Determine the [X, Y] coordinate at the center of the cell enclosing the given text.  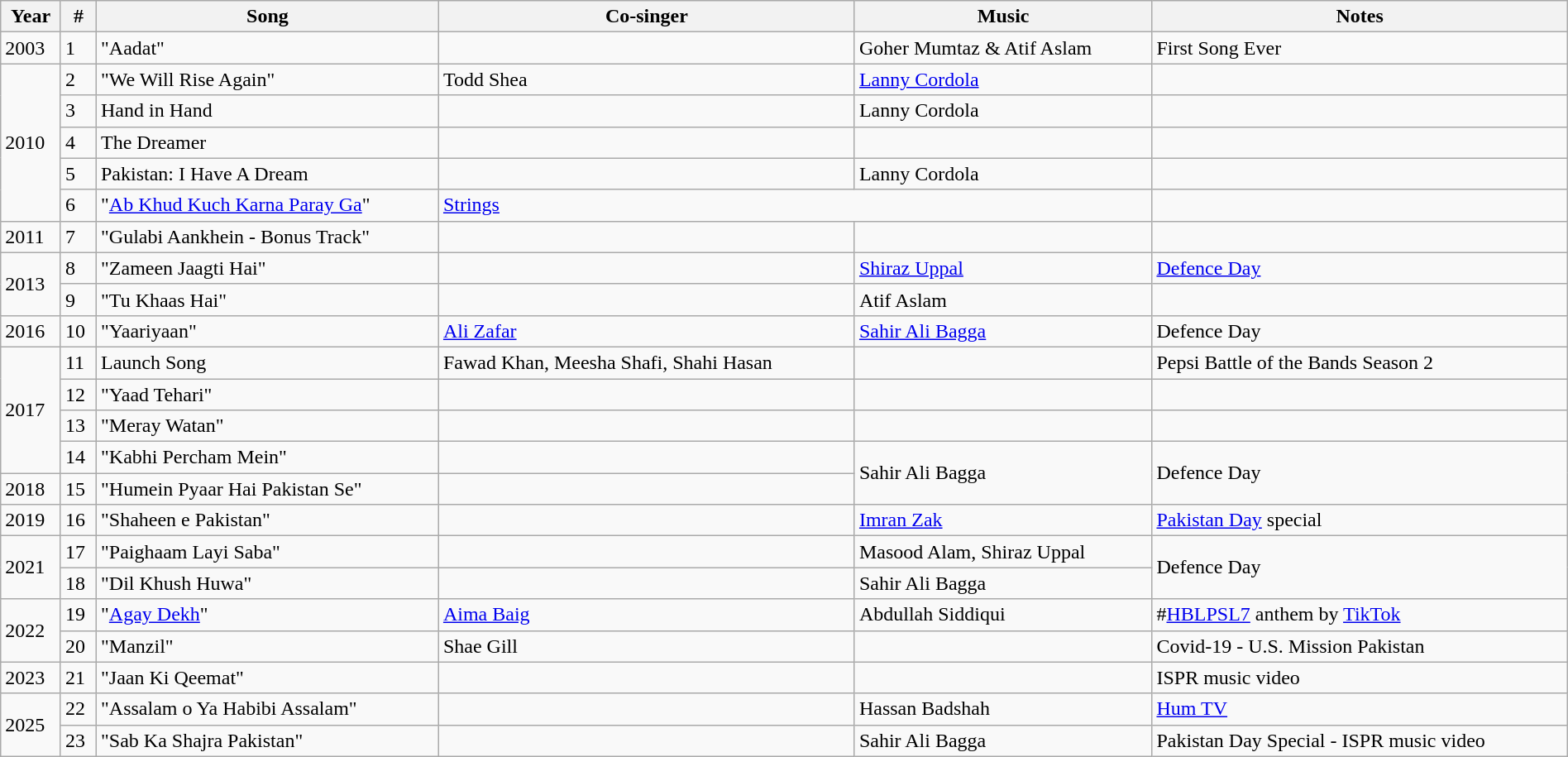
Todd Shea [647, 79]
"Meray Watan" [267, 426]
19 [78, 615]
Year [31, 17]
Imran Zak [1003, 520]
Pakistan: I Have A Dream [267, 174]
Aima Baig [647, 615]
Ali Zafar [647, 331]
"Assalam o Ya Habibi Assalam" [267, 709]
2 [78, 79]
6 [78, 205]
2016 [31, 331]
"Humein Pyaar Hai Pakistan Se" [267, 489]
3 [78, 111]
Covid-19 - U.S. Mission Pakistan [1360, 646]
1 [78, 48]
Atif Aslam [1003, 299]
"Shaheen e Pakistan" [267, 520]
Pepsi Battle of the Bands Season 2 [1360, 362]
2013 [31, 284]
20 [78, 646]
"Zameen Jaagti Hai" [267, 268]
5 [78, 174]
"Kabhi Percham Mein" [267, 458]
Pakistan Day special [1360, 520]
Shae Gill [647, 646]
"Agay Dekh" [267, 615]
11 [78, 362]
"Paighaam Layi Saba" [267, 552]
The Dreamer [267, 142]
"Gulabi Aankhein - Bonus Track" [267, 237]
2018 [31, 489]
Music [1003, 17]
2022 [31, 630]
8 [78, 268]
2003 [31, 48]
15 [78, 489]
23 [78, 740]
"Yaad Tehari" [267, 395]
2019 [31, 520]
2010 [31, 142]
22 [78, 709]
"Aadat" [267, 48]
Notes [1360, 17]
16 [78, 520]
"Jaan Ki Qeemat" [267, 678]
Fawad Khan, Meesha Shafi, Shahi Hasan [647, 362]
"Dil Khush Huwa" [267, 583]
Co-singer [647, 17]
"Yaariyaan" [267, 331]
7 [78, 237]
17 [78, 552]
2021 [31, 568]
Launch Song [267, 362]
Strings [796, 205]
Masood Alam, Shiraz Uppal [1003, 552]
10 [78, 331]
Hand in Hand [267, 111]
"Tu Khaas Hai" [267, 299]
Song [267, 17]
2011 [31, 237]
"Ab Khud Kuch Karna Paray Ga" [267, 205]
2017 [31, 410]
Hum TV [1360, 709]
Abdullah Siddiqui [1003, 615]
18 [78, 583]
13 [78, 426]
First Song Ever [1360, 48]
Hassan Badshah [1003, 709]
14 [78, 458]
ISPR music video [1360, 678]
Shiraz Uppal [1003, 268]
"We Will Rise Again" [267, 79]
4 [78, 142]
2025 [31, 725]
2023 [31, 678]
"Sab Ka Shajra Pakistan" [267, 740]
Goher Mumtaz & Atif Aslam [1003, 48]
12 [78, 395]
21 [78, 678]
#HBLPSL7 anthem by TikTok [1360, 615]
# [78, 17]
"Manzil" [267, 646]
9 [78, 299]
Pakistan Day Special - ISPR music video [1360, 740]
